Pinpoint the cell where the given text exists, returning its [X, Y] midpoint coordinate. 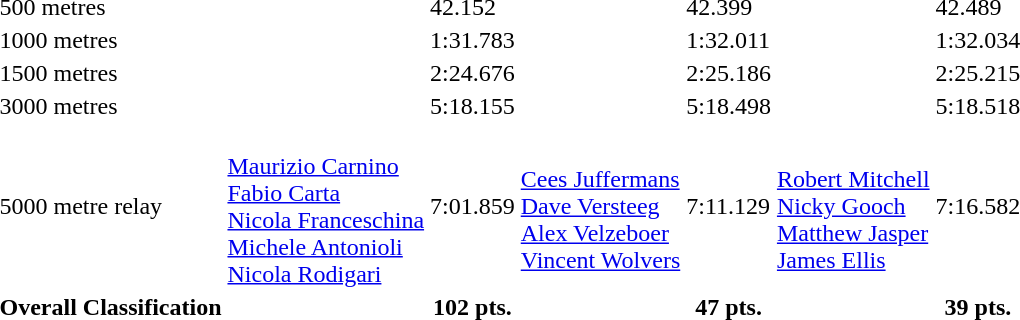
7:01.859 [473, 206]
1:32.011 [729, 40]
Robert MitchellNicky GoochMatthew JasperJames Ellis [853, 206]
5:18.155 [473, 106]
5:18.498 [729, 106]
Maurizio CarninoFabio CartaNicola FranceschinaMichele AntonioliNicola Rodigari [326, 206]
2:25.186 [729, 73]
Cees JuffermansDave VersteegAlex VelzeboerVincent Wolvers [600, 206]
7:11.129 [729, 206]
2:24.676 [473, 73]
1:31.783 [473, 40]
